Scan for the cell matching the given text and deliver its [X, Y] coordinate at center. 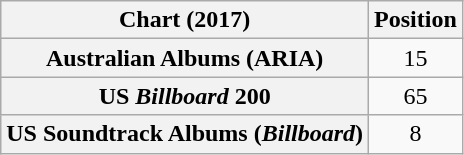
Australian Albums (ARIA) [185, 58]
8 [416, 134]
US Billboard 200 [185, 96]
US Soundtrack Albums (Billboard) [185, 134]
65 [416, 96]
Position [416, 20]
Chart (2017) [185, 20]
15 [416, 58]
